Scan for the cell matching the given text and deliver its [x, y] coordinate at center. 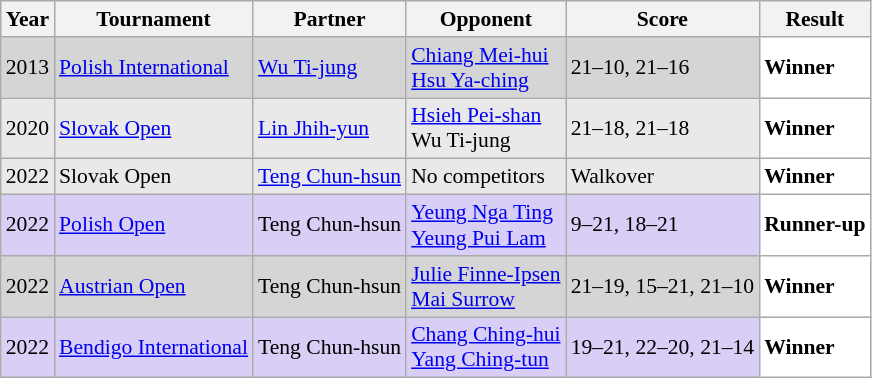
21–19, 15–21, 21–10 [663, 286]
Bendigo International [154, 348]
Polish International [154, 68]
Austrian Open [154, 286]
Year [28, 19]
21–10, 21–16 [663, 68]
2013 [28, 68]
Julie Finne-Ipsen Mai Surrow [486, 286]
Score [663, 19]
19–21, 22–20, 21–14 [663, 348]
Chang Ching-hui Yang Ching-tun [486, 348]
No competitors [486, 177]
Wu Ti-jung [330, 68]
Result [814, 19]
2020 [28, 128]
9–21, 18–21 [663, 226]
Lin Jhih-yun [330, 128]
Hsieh Pei-shan Wu Ti-jung [486, 128]
Partner [330, 19]
21–18, 21–18 [663, 128]
Tournament [154, 19]
Chiang Mei-hui Hsu Ya-ching [486, 68]
Runner-up [814, 226]
Opponent [486, 19]
Polish Open [154, 226]
Walkover [663, 177]
Yeung Nga Ting Yeung Pui Lam [486, 226]
